Scan for the cell matching the given text and deliver its [X, Y] coordinate at center. 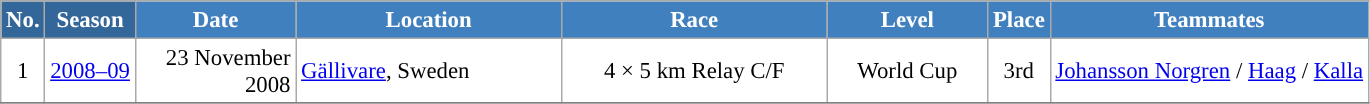
No. [23, 20]
World Cup [908, 72]
Teammates [1209, 20]
23 November 2008 [216, 72]
Level [908, 20]
Johansson Norgren / Haag / Kalla [1209, 72]
3rd [1019, 72]
Season [90, 20]
2008–09 [90, 72]
Date [216, 20]
Race [694, 20]
Place [1019, 20]
1 [23, 72]
Location [429, 20]
4 × 5 km Relay C/F [694, 72]
Gällivare, Sweden [429, 72]
